Pinpoint the cell where the given text exists, returning its [x, y] midpoint coordinate. 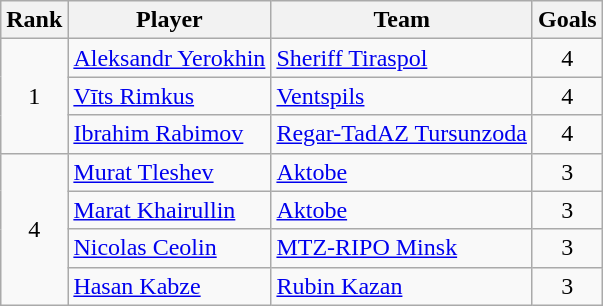
Ibrahim Rabimov [170, 134]
Murat Tleshev [170, 172]
Ventspils [402, 96]
Aleksandr Yerokhin [170, 58]
Marat Khairullin [170, 210]
Goals [567, 20]
Vīts Rimkus [170, 96]
Player [170, 20]
Regar-TadAZ Tursunzoda [402, 134]
Nicolas Ceolin [170, 248]
Rubin Kazan [402, 286]
1 [34, 96]
Team [402, 20]
Hasan Kabze [170, 286]
MTZ-RIPO Minsk [402, 248]
Sheriff Tiraspol [402, 58]
Rank [34, 20]
